Output the (x, y) coordinate of the center of the cell containing the given text.  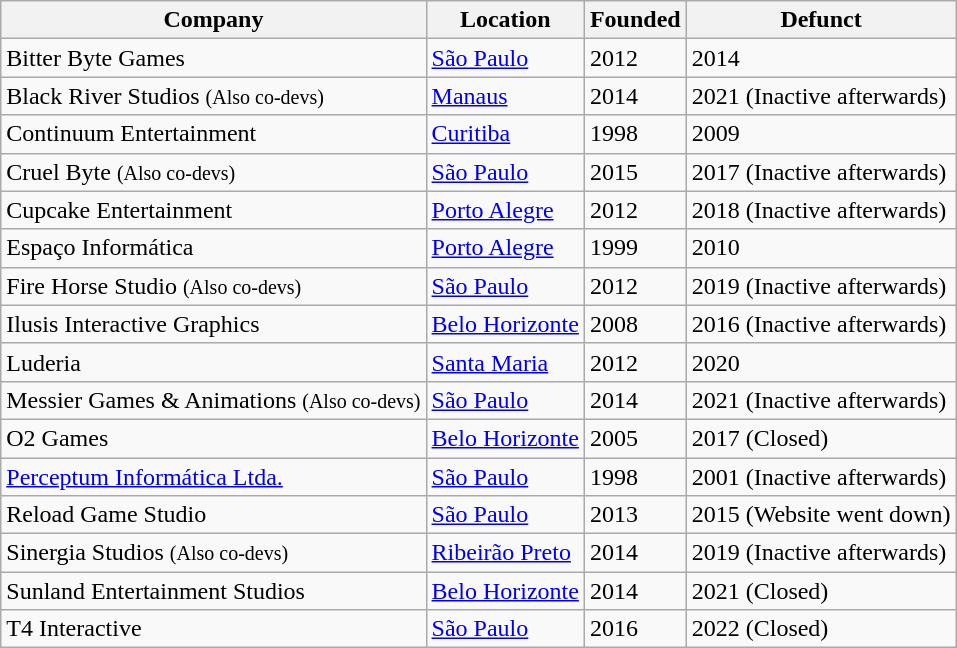
Espaço Informática (214, 248)
2022 (Closed) (821, 629)
2015 (635, 172)
Cruel Byte (Also co-devs) (214, 172)
2017 (Closed) (821, 438)
2013 (635, 515)
Santa Maria (505, 362)
Founded (635, 20)
T4 Interactive (214, 629)
Perceptum Informática Ltda. (214, 477)
Sinergia Studios (Also co-devs) (214, 553)
Ilusis Interactive Graphics (214, 324)
2016 (635, 629)
Luderia (214, 362)
2021 (Closed) (821, 591)
Fire Horse Studio (Also co-devs) (214, 286)
2001 (Inactive afterwards) (821, 477)
2008 (635, 324)
2015 (Website went down) (821, 515)
Cupcake Entertainment (214, 210)
2005 (635, 438)
2018 (Inactive afterwards) (821, 210)
2020 (821, 362)
Location (505, 20)
Company (214, 20)
Sunland Entertainment Studios (214, 591)
Defunct (821, 20)
O2 Games (214, 438)
Bitter Byte Games (214, 58)
Black River Studios (Also co-devs) (214, 96)
Manaus (505, 96)
2009 (821, 134)
1999 (635, 248)
Messier Games & Animations (Also co-devs) (214, 400)
2010 (821, 248)
2017 (Inactive afterwards) (821, 172)
Continuum Entertainment (214, 134)
Curitiba (505, 134)
Ribeirão Preto (505, 553)
2016 (Inactive afterwards) (821, 324)
Reload Game Studio (214, 515)
